Output the (x, y) coordinate of the center of the cell containing the given text.  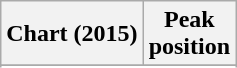
Peakposition (189, 34)
Chart (2015) (72, 34)
